Extract the (X, Y) coordinate from the center of the cell holding the provided text.  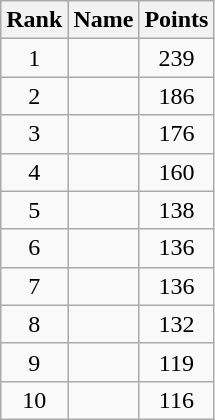
8 (34, 324)
186 (176, 96)
4 (34, 172)
7 (34, 286)
6 (34, 248)
138 (176, 210)
160 (176, 172)
239 (176, 58)
Rank (34, 20)
Points (176, 20)
3 (34, 134)
119 (176, 362)
Name (104, 20)
5 (34, 210)
9 (34, 362)
116 (176, 400)
10 (34, 400)
2 (34, 96)
132 (176, 324)
176 (176, 134)
1 (34, 58)
